Search for the cell housing the specified text and yield its (x, y) center coordinate. 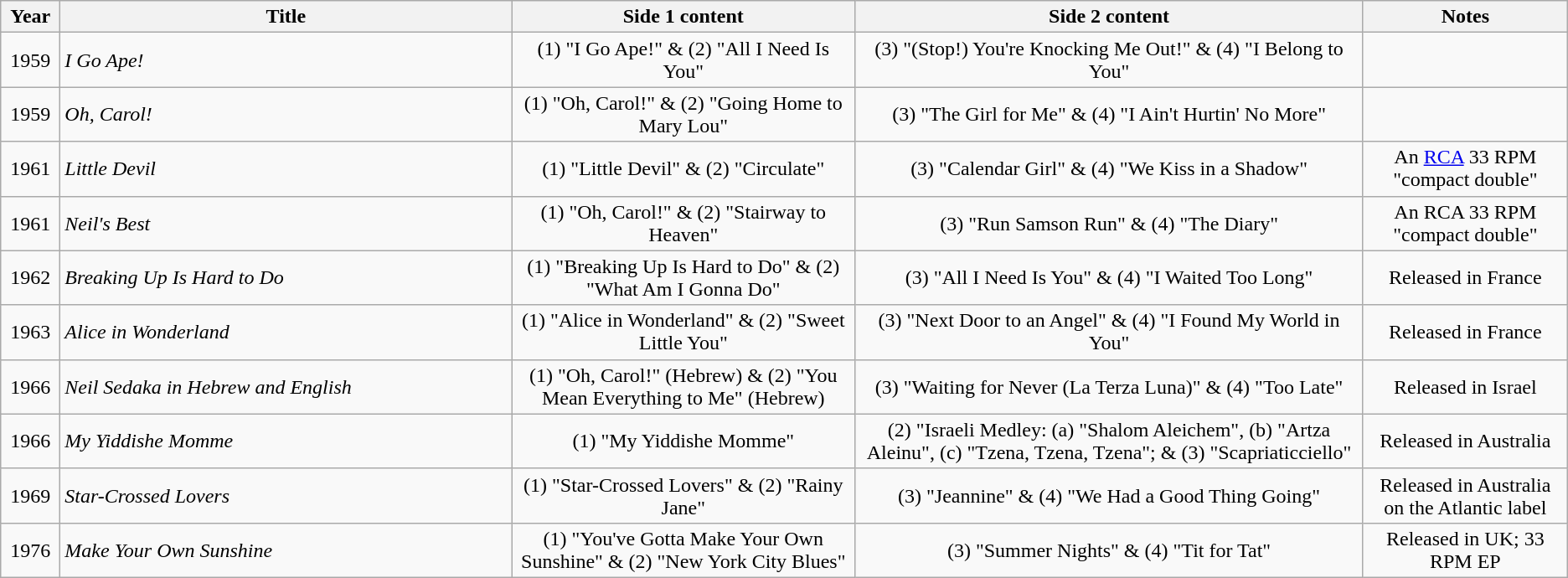
Make Your Own Sunshine (286, 550)
(3) "Summer Nights" & (4) "Tit for Tat" (1109, 550)
(3) "Next Door to an Angel" & (4) "I Found My World in You" (1109, 332)
Side 1 content (683, 17)
(3) "All I Need Is You" & (4) "I Waited Too Long" (1109, 278)
(1) "Little Devil" & (2) "Circulate" (683, 169)
Side 2 content (1109, 17)
Released in Australia on the Atlantic label (1465, 496)
1969 (30, 496)
(1) "My Yiddishe Momme" (683, 441)
1962 (30, 278)
Oh, Carol! (286, 114)
(3) "The Girl for Me" & (4) "I Ain't Hurtin' No More" (1109, 114)
Released in Israel (1465, 387)
(1) "Oh, Carol!" & (2) "Going Home to Mary Lou" (683, 114)
(3) "Waiting for Never (La Terza Luna)" & (4) "Too Late" (1109, 387)
Neil's Best (286, 223)
(1) "Oh, Carol!" (Hebrew) & (2) "You Mean Everything to Me" (Hebrew) (683, 387)
Neil Sedaka in Hebrew and English (286, 387)
(1) "You've Gotta Make Your Own Sunshine" & (2) "New York City Blues" (683, 550)
(1) "Breaking Up Is Hard to Do" & (2) "What Am I Gonna Do" (683, 278)
(3) "Calendar Girl" & (4) "We Kiss in a Shadow" (1109, 169)
1976 (30, 550)
Year (30, 17)
My Yiddishe Momme (286, 441)
Released in UK; 33 RPM EP (1465, 550)
Released in Australia (1465, 441)
I Go Ape! (286, 60)
(3) "Jeannine" & (4) "We Had a Good Thing Going" (1109, 496)
Star-Crossed Lovers (286, 496)
Notes (1465, 17)
(1) "Oh, Carol!" & (2) "Stairway to Heaven" (683, 223)
Title (286, 17)
Alice in Wonderland (286, 332)
(3) "Run Samson Run" & (4) "The Diary" (1109, 223)
1963 (30, 332)
(1) "I Go Ape!" & (2) "All I Need Is You" (683, 60)
(1) "Star-Crossed Lovers" & (2) "Rainy Jane" (683, 496)
Little Devil (286, 169)
(3) "(Stop!) You're Knocking Me Out!" & (4) "I Belong to You" (1109, 60)
(2) "Israeli Medley: (a) "Shalom Aleichem", (b) "Artza Aleinu", (c) "Tzena, Tzena, Tzena"; & (3) "Scapriaticciello" (1109, 441)
(1) "Alice in Wonderland" & (2) "Sweet Little You" (683, 332)
Breaking Up Is Hard to Do (286, 278)
